Extract the [X, Y] coordinate from the center of the cell holding the provided text.  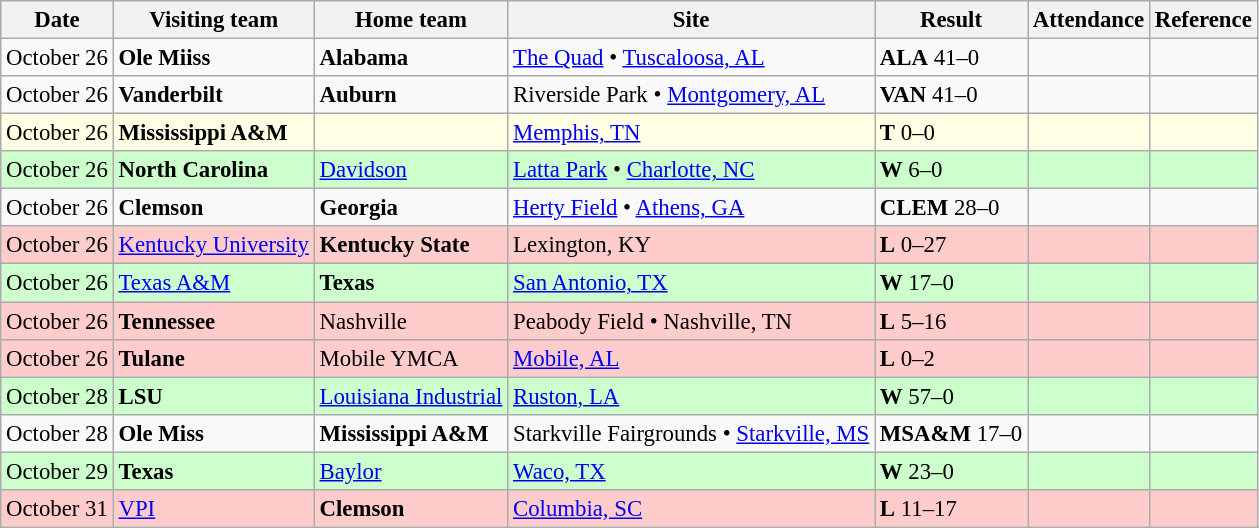
Mobile, AL [692, 358]
Tulane [214, 358]
Ole Miss [214, 433]
Mobile YMCA [410, 358]
Alabama [410, 58]
L 0–2 [952, 358]
LSU [214, 396]
Starkville Fairgrounds • Starkville, MS [692, 433]
Texas A&M [214, 283]
Ole Miiss [214, 58]
W 57–0 [952, 396]
Reference [1203, 20]
Riverside Park • Montgomery, AL [692, 95]
VAN 41–0 [952, 95]
Louisiana Industrial [410, 396]
Kentucky University [214, 245]
Herty Field • Athens, GA [692, 208]
Georgia [410, 208]
T 0–0 [952, 133]
W 6–0 [952, 170]
W 17–0 [952, 283]
Auburn [410, 95]
W 23–0 [952, 471]
L 0–27 [952, 245]
Waco, TX [692, 471]
Peabody Field • Nashville, TN [692, 321]
ALA 41–0 [952, 58]
L 11–17 [952, 509]
Home team [410, 20]
L 5–16 [952, 321]
Davidson [410, 170]
Tennessee [214, 321]
Memphis, TN [692, 133]
Attendance [1089, 20]
Site [692, 20]
Latta Park • Charlotte, NC [692, 170]
Ruston, LA [692, 396]
MSA&M 17–0 [952, 433]
San Antonio, TX [692, 283]
October 29 [57, 471]
Lexington, KY [692, 245]
The Quad • Tuscaloosa, AL [692, 58]
Result [952, 20]
Nashville [410, 321]
Baylor [410, 471]
October 31 [57, 509]
Date [57, 20]
Columbia, SC [692, 509]
Kentucky State [410, 245]
North Carolina [214, 170]
CLEM 28–0 [952, 208]
Visiting team [214, 20]
VPI [214, 509]
Vanderbilt [214, 95]
